From the cell containing the given text, extract its center point as [X, Y] coordinate. 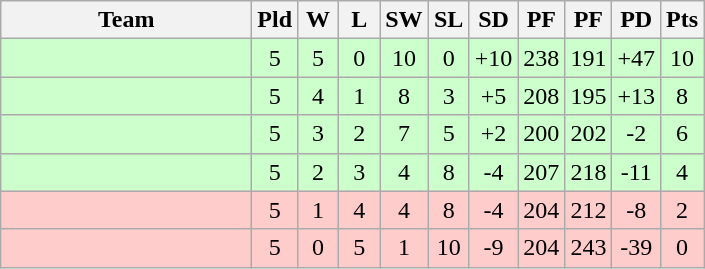
-11 [636, 172]
+2 [494, 134]
202 [588, 134]
SL [448, 20]
-39 [636, 248]
238 [542, 58]
L [360, 20]
+13 [636, 96]
7 [404, 134]
243 [588, 248]
SW [404, 20]
Pld [275, 20]
+47 [636, 58]
Team [126, 20]
212 [588, 210]
207 [542, 172]
Pts [682, 20]
+5 [494, 96]
6 [682, 134]
+10 [494, 58]
W [318, 20]
208 [542, 96]
195 [588, 96]
PD [636, 20]
-9 [494, 248]
-8 [636, 210]
SD [494, 20]
-2 [636, 134]
200 [542, 134]
191 [588, 58]
218 [588, 172]
